For the text-containing cell, return its midpoint in [x, y] coordinate format. 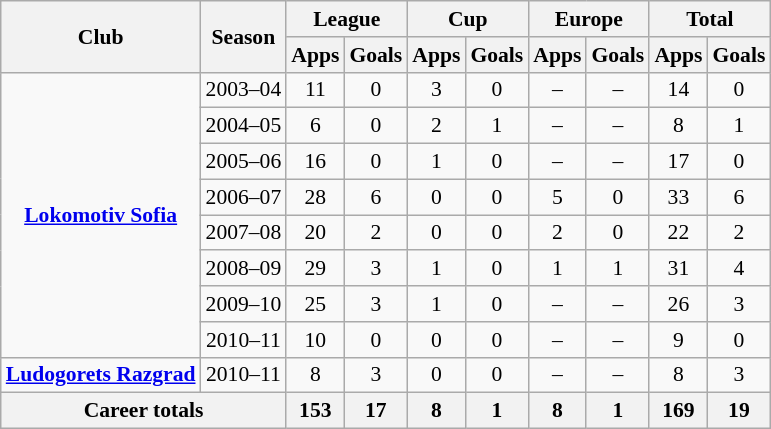
Season [244, 36]
22 [678, 233]
2005–06 [244, 162]
Europe [588, 19]
Total [710, 19]
Cup [468, 19]
31 [678, 269]
33 [678, 197]
11 [315, 90]
2006–07 [244, 197]
2008–09 [244, 269]
9 [678, 340]
Ludogorets Razgrad [101, 375]
Lokomotiv Sofia [101, 214]
5 [557, 197]
League [346, 19]
29 [315, 269]
169 [678, 411]
Career totals [144, 411]
25 [315, 304]
16 [315, 162]
2004–05 [244, 126]
28 [315, 197]
4 [738, 269]
2007–08 [244, 233]
2009–10 [244, 304]
26 [678, 304]
2003–04 [244, 90]
Club [101, 36]
19 [738, 411]
14 [678, 90]
153 [315, 411]
10 [315, 340]
20 [315, 233]
